Extract the [x, y] coordinate from the center of the cell holding the provided text.  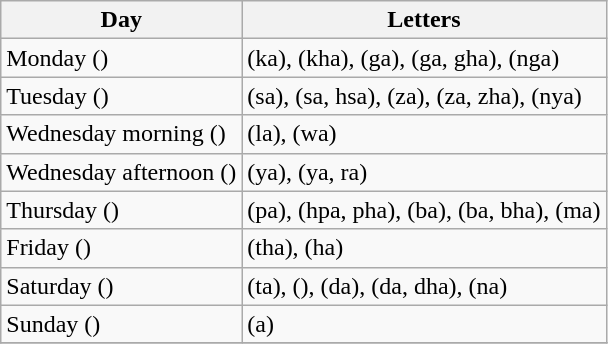
Wednesday afternoon () [122, 172]
Tuesday () [122, 96]
(tha), (ha) [424, 248]
Saturday () [122, 286]
(la), (wa) [424, 134]
Letters [424, 20]
Wednesday morning () [122, 134]
(pa), (hpa, pha), (ba), (ba, bha), (ma) [424, 210]
Thursday () [122, 210]
Monday () [122, 58]
(ya), (ya, ra) [424, 172]
Day [122, 20]
Sunday () [122, 324]
(sa), (sa, hsa), (za), (za, zha), (nya) [424, 96]
Friday () [122, 248]
(ta), (), (da), (da, dha), (na) [424, 286]
(a) [424, 324]
(ka), (kha), (ga), (ga, gha), (nga) [424, 58]
